Determine the [x, y] coordinate at the center of the cell enclosing the given text.  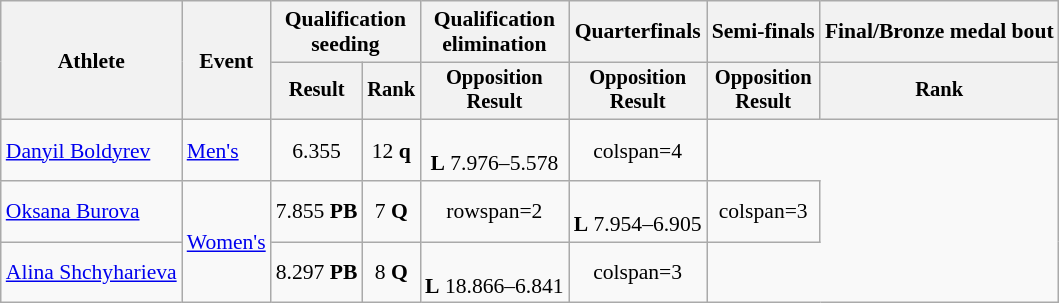
Event [226, 60]
Danyil Boldyrev [92, 150]
Athlete [92, 60]
8.297 PB [317, 272]
7.855 PB [317, 212]
L 18.866–6.841 [494, 272]
6.355 [317, 150]
Qualificationelimination [494, 32]
rowspan=2 [494, 212]
12 q [391, 150]
8 Q [391, 272]
Oksana Burova [92, 212]
Result [317, 91]
L 7.976–5.578 [494, 150]
Quarterfinals [638, 32]
Semi-finals [764, 32]
L 7.954–6.905 [638, 212]
Final/Bronze medal bout [940, 32]
Women's [226, 242]
7 Q [391, 212]
colspan=4 [638, 150]
Qualificationseeding [346, 32]
Alina Shchyharieva [92, 272]
Men's [226, 150]
